Scan for the cell matching the given text and deliver its [x, y] coordinate at center. 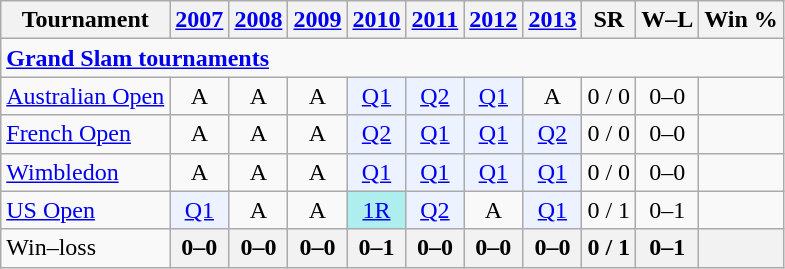
SR [609, 20]
US Open [86, 210]
Australian Open [86, 96]
Wimbledon [86, 172]
Tournament [86, 20]
2008 [258, 20]
2011 [435, 20]
Win–loss [86, 248]
W–L [668, 20]
2009 [318, 20]
2010 [376, 20]
French Open [86, 134]
2013 [552, 20]
Grand Slam tournaments [392, 58]
2012 [494, 20]
1R [376, 210]
Win % [742, 20]
2007 [200, 20]
